From the cell containing the given text, extract its center point as (x, y) coordinate. 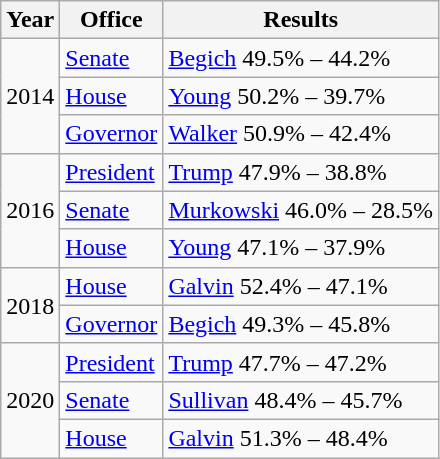
2020 (30, 400)
Begich 49.5% – 44.2% (301, 58)
Galvin 52.4% – 47.1% (301, 286)
2014 (30, 96)
Year (30, 20)
Sullivan 48.4% – 45.7% (301, 400)
Walker 50.9% – 42.4% (301, 134)
Trump 47.7% – 47.2% (301, 362)
2016 (30, 210)
Office (112, 20)
Results (301, 20)
Galvin 51.3% – 48.4% (301, 438)
Murkowski 46.0% – 28.5% (301, 210)
Begich 49.3% – 45.8% (301, 324)
2018 (30, 305)
Young 47.1% – 37.9% (301, 248)
Young 50.2% – 39.7% (301, 96)
Trump 47.9% – 38.8% (301, 172)
